Identify which cell holds the provided text, then report its (x, y) central coordinate. 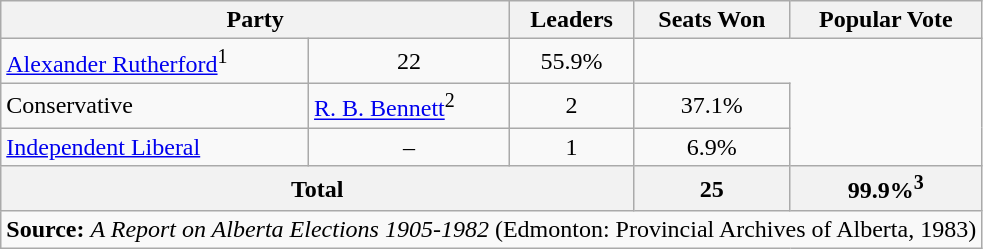
Leaders (572, 20)
Independent Liberal (155, 147)
55.9% (572, 62)
– (410, 147)
1 (572, 147)
Popular Vote (886, 20)
25 (712, 188)
6.9% (712, 147)
Alexander Rutherford1 (155, 62)
Total (318, 188)
Party (256, 20)
22 (410, 62)
Conservative (155, 106)
2 (572, 106)
37.1% (712, 106)
99.9%3 (886, 188)
R. B. Bennett2 (410, 106)
Source: A Report on Alberta Elections 1905-1982 (Edmonton: Provincial Archives of Alberta, 1983) (492, 230)
Seats Won (712, 20)
